Return the (x, y) coordinate for the center point of the cell that contains the specified text.  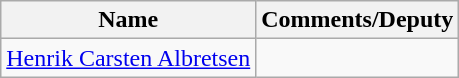
Comments/Deputy (358, 20)
Henrik Carsten Albretsen (128, 58)
Name (128, 20)
